For the text-containing cell, return its midpoint in [X, Y] coordinate format. 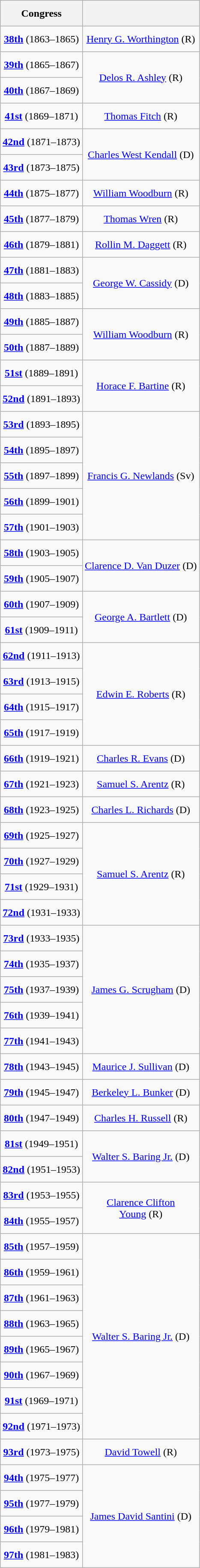
90th (1967–1969) [42, 1375]
86th (1959–1961) [42, 1272]
82nd (1951–1953) [42, 1169]
63rd (1913–1915) [42, 681]
74th (1935–1937) [42, 964]
54th (1895–1897) [42, 450]
65th (1917–1919) [42, 733]
Rollin M. Daggett (R) [140, 244]
38th (1863–1865) [42, 39]
66th (1919–1921) [42, 758]
49th (1885–1887) [42, 322]
Charles L. Richards (D) [140, 810]
93rd (1973–1975) [42, 1452]
50th (1887–1889) [42, 347]
76th (1939–1941) [42, 1015]
Edwin E. Roberts (R) [140, 694]
88th (1963–1965) [42, 1324]
41st (1869–1871) [42, 116]
Congress [42, 13]
68th (1923–1925) [42, 810]
Thomas Wren (R) [140, 219]
58th (1903–1905) [42, 553]
72nd (1931–1933) [42, 912]
78th (1943–1945) [42, 1067]
73rd (1933–1935) [42, 938]
81st (1949–1951) [42, 1144]
David Towell (R) [140, 1452]
46th (1879–1881) [42, 244]
Charles H. Russell (R) [140, 1118]
97th (1981–1983) [42, 1555]
55th (1897–1899) [42, 476]
Henry G. Worthington (R) [140, 39]
70th (1927–1929) [42, 861]
James G. Scrugham (D) [140, 990]
94th (1975–1977) [42, 1478]
96th (1979–1981) [42, 1529]
Thomas Fitch (R) [140, 116]
56th (1899–1901) [42, 501]
92nd (1971–1973) [42, 1426]
47th (1881–1883) [42, 270]
84th (1955–1957) [42, 1221]
71st (1929–1931) [42, 887]
45th (1877–1879) [42, 219]
Charles West Kendall (D) [140, 155]
85th (1957–1959) [42, 1246]
75th (1937–1939) [42, 990]
Clarence CliftonYoung (R) [140, 1208]
62nd (1911–1913) [42, 656]
48th (1883–1885) [42, 296]
95th (1977–1979) [42, 1503]
52nd (1891–1893) [42, 399]
Berkeley L. Bunker (D) [140, 1092]
79th (1945–1947) [42, 1092]
91st (1969–1971) [42, 1401]
87th (1961–1963) [42, 1298]
Delos R. Ashley (R) [140, 78]
83rd (1953–1955) [42, 1195]
Clarence D. Van Duzer (D) [140, 566]
67th (1921–1923) [42, 784]
Charles R. Evans (D) [140, 758]
80th (1947–1949) [42, 1118]
40th (1867–1869) [42, 90]
Francis G. Newlands (Sv) [140, 476]
61st (1909–1911) [42, 630]
George A. Bartlett (D) [140, 617]
44th (1875–1877) [42, 193]
60th (1907–1909) [42, 604]
77th (1941–1943) [42, 1041]
43rd (1873–1875) [42, 167]
42nd (1871–1873) [42, 142]
Maurice J. Sullivan (D) [140, 1067]
64th (1915–1917) [42, 707]
69th (1925–1927) [42, 835]
59th (1905–1907) [42, 578]
89th (1965–1967) [42, 1349]
George W. Cassidy (D) [140, 283]
39th (1865–1867) [42, 65]
James David Santini (D) [140, 1516]
53rd (1893–1895) [42, 424]
Horace F. Bartine (R) [140, 386]
51st (1889–1891) [42, 373]
57th (1901–1903) [42, 527]
